Return [X, Y] of the center of cell containing provided text 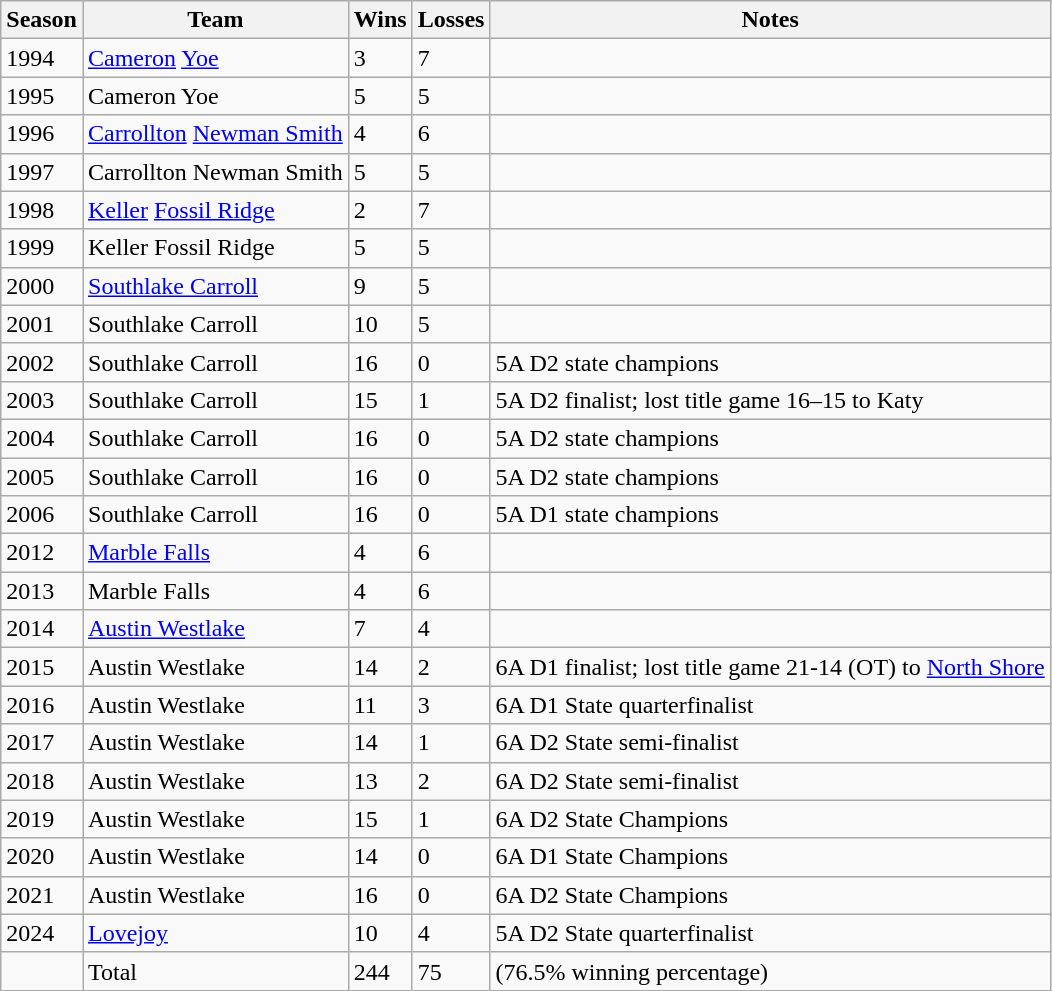
Wins [380, 20]
1998 [42, 210]
Season [42, 20]
6A D1 State Champions [770, 857]
Lovejoy [215, 933]
1996 [42, 134]
1997 [42, 172]
6A D1 State quarterfinalist [770, 705]
1995 [42, 96]
2017 [42, 743]
2016 [42, 705]
2001 [42, 324]
1994 [42, 58]
5A D2 State quarterfinalist [770, 933]
2012 [42, 553]
2018 [42, 781]
2013 [42, 591]
9 [380, 286]
2000 [42, 286]
2019 [42, 819]
5A D2 finalist; lost title game 16–15 to Katy [770, 400]
2015 [42, 667]
13 [380, 781]
Total [215, 971]
2004 [42, 438]
2021 [42, 895]
2006 [42, 515]
11 [380, 705]
(76.5% winning percentage) [770, 971]
2014 [42, 629]
6A D1 finalist; lost title game 21-14 (OT) to North Shore [770, 667]
1999 [42, 248]
75 [451, 971]
Losses [451, 20]
5A D1 state champions [770, 515]
244 [380, 971]
Team [215, 20]
2002 [42, 362]
2024 [42, 933]
Notes [770, 20]
2020 [42, 857]
2003 [42, 400]
2005 [42, 477]
